Output the (X, Y) coordinate of the center of the cell containing the given text.  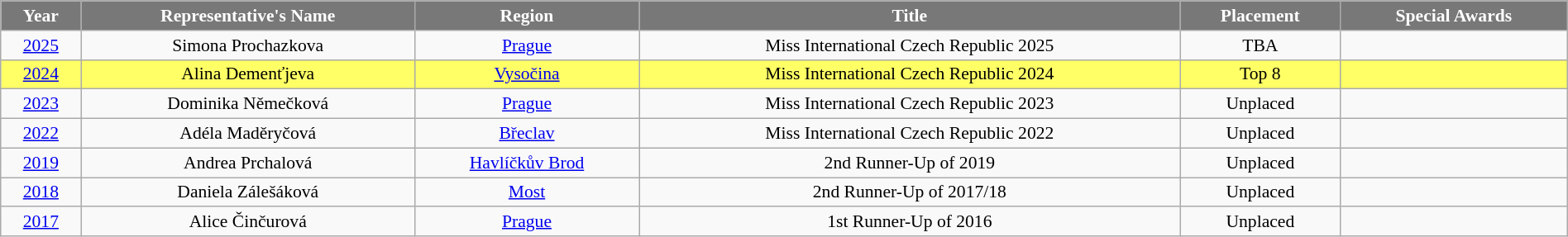
2022 (41, 134)
2nd Runner-Up of 2019 (910, 163)
Havlíčkův Brod (528, 163)
Dominika Němečková (248, 104)
Alina Demenťjeva (248, 74)
Region (528, 16)
Year (41, 16)
Placement (1260, 16)
Vysočina (528, 74)
Miss International Czech Republic 2022 (910, 134)
Miss International Czech Republic 2023 (910, 104)
Andrea Prchalová (248, 163)
Daniela Zálešáková (248, 192)
Title (910, 16)
2019 (41, 163)
2025 (41, 45)
Alice Činčurová (248, 222)
2023 (41, 104)
2nd Runner-Up of 2017/18 (910, 192)
Břeclav (528, 134)
Simona Prochazkova (248, 45)
Special Awards (1454, 16)
Representative's Name (248, 16)
Adéla Maděryčová (248, 134)
1st Runner-Up of 2016 (910, 222)
Top 8 (1260, 74)
2018 (41, 192)
TBA (1260, 45)
2024 (41, 74)
Miss International Czech Republic 2025 (910, 45)
2017 (41, 222)
Most (528, 192)
Miss International Czech Republic 2024 (910, 74)
